Extract the [x, y] coordinate from the center of the cell holding the provided text.  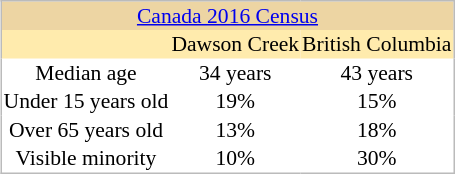
19% [236, 101]
18% [378, 130]
Dawson Creek [236, 44]
Visible minority [86, 158]
13% [236, 130]
30% [378, 158]
43 years [378, 72]
British Columbia [378, 44]
15% [378, 101]
Median age [86, 72]
Canada 2016 Census [227, 16]
Under 15 years old [86, 101]
10% [236, 158]
34 years [236, 72]
Over 65 years old [86, 130]
